Pinpoint the cell where the given text exists, returning its (x, y) midpoint coordinate. 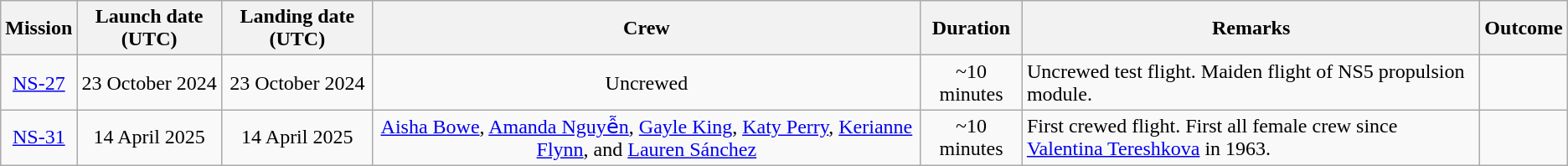
Crew (647, 29)
Outcome (1524, 29)
NS-31 (39, 137)
Mission (39, 29)
Aisha Bowe, Amanda Nguyễn, Gayle King, Katy Perry, Kerianne Flynn, and Lauren Sánchez (647, 137)
Remarks (1251, 29)
Uncrewed (647, 82)
Duration (972, 29)
NS-27 (39, 82)
Launch date (UTC) (149, 29)
Landing date (UTC) (297, 29)
First crewed flight. First all female crew since Valentina Tereshkova in 1963. (1251, 137)
Uncrewed test flight. Maiden flight of NS5 propulsion module. (1251, 82)
